Scan for the cell matching the given text and deliver its (X, Y) coordinate at center. 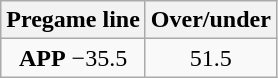
Over/under (210, 20)
51.5 (210, 58)
Pregame line (74, 20)
APP −35.5 (74, 58)
